Pinpoint the cell where the given text exists, returning its [X, Y] midpoint coordinate. 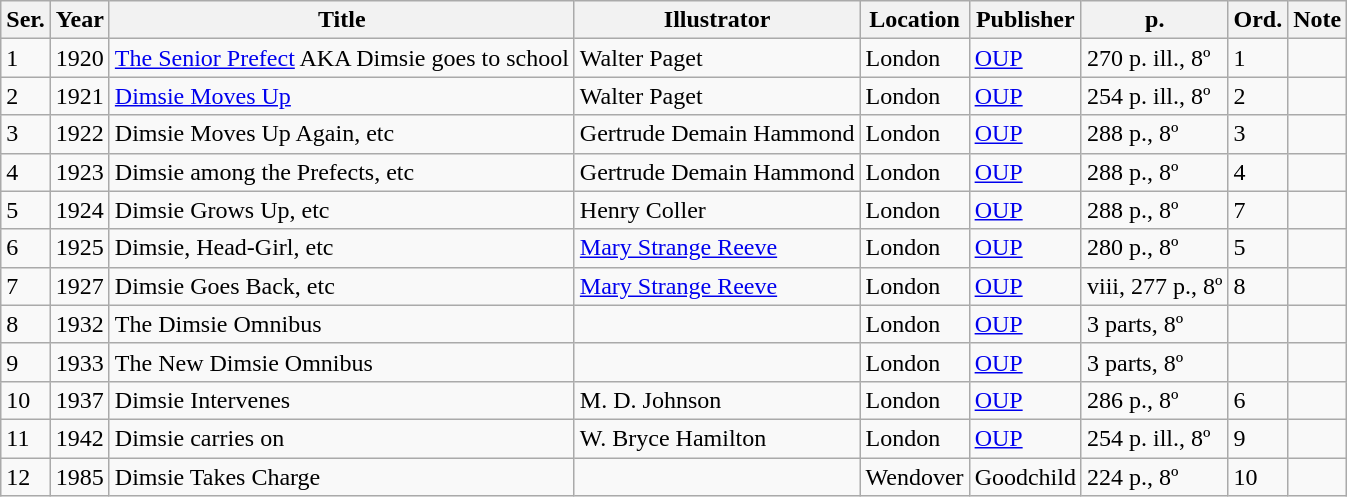
Dimsie carries on [342, 438]
Note [1318, 20]
11 [26, 438]
Dimsie Grows Up, etc [342, 210]
Ser. [26, 20]
286 p., 8º [1154, 400]
The Dimsie Omnibus [342, 324]
1927 [80, 286]
p. [1154, 20]
1922 [80, 134]
1942 [80, 438]
Illustrator [717, 20]
Goodchild [1025, 477]
1921 [80, 96]
Dimsie Moves Up [342, 96]
Dimsie Moves Up Again, etc [342, 134]
Dimsie Goes Back, etc [342, 286]
Wendover [914, 477]
Year [80, 20]
270 p. ill., 8º [1154, 58]
1933 [80, 362]
Location [914, 20]
1925 [80, 248]
The New Dimsie Omnibus [342, 362]
M. D. Johnson [717, 400]
224 p., 8º [1154, 477]
Ord. [1258, 20]
1920 [80, 58]
viii, 277 p., 8º [1154, 286]
12 [26, 477]
Publisher [1025, 20]
Dimsie Intervenes [342, 400]
W. Bryce Hamilton [717, 438]
1937 [80, 400]
Dimsie among the Prefects, etc [342, 172]
1985 [80, 477]
280 p., 8º [1154, 248]
The Senior Prefect AKA Dimsie goes to school [342, 58]
Dimsie, Head-Girl, etc [342, 248]
1923 [80, 172]
Henry Coller [717, 210]
1932 [80, 324]
1924 [80, 210]
Title [342, 20]
Dimsie Takes Charge [342, 477]
